Determine the [x, y] coordinate at the center of the cell enclosing the given text.  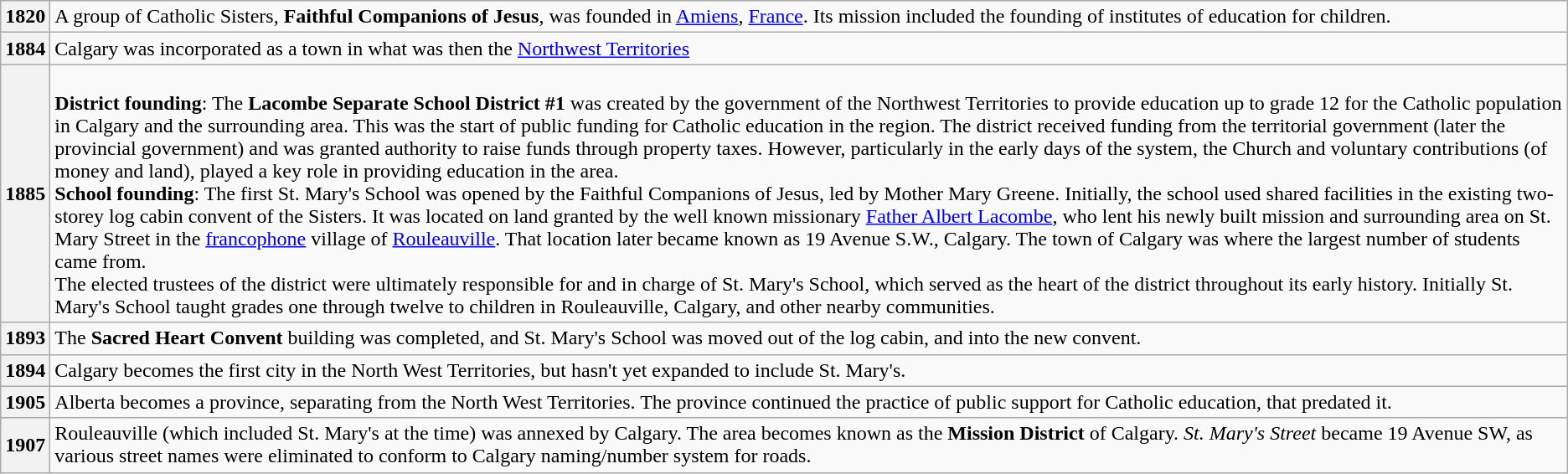
Calgary becomes the first city in the North West Territories, but hasn't yet expanded to include St. Mary's. [809, 370]
1893 [25, 338]
1820 [25, 17]
1907 [25, 446]
1885 [25, 193]
1894 [25, 370]
1884 [25, 49]
The Sacred Heart Convent building was completed, and St. Mary's School was moved out of the log cabin, and into the new convent. [809, 338]
1905 [25, 402]
Calgary was incorporated as a town in what was then the Northwest Territories [809, 49]
